Scan for the cell matching the given text and deliver its [X, Y] coordinate at center. 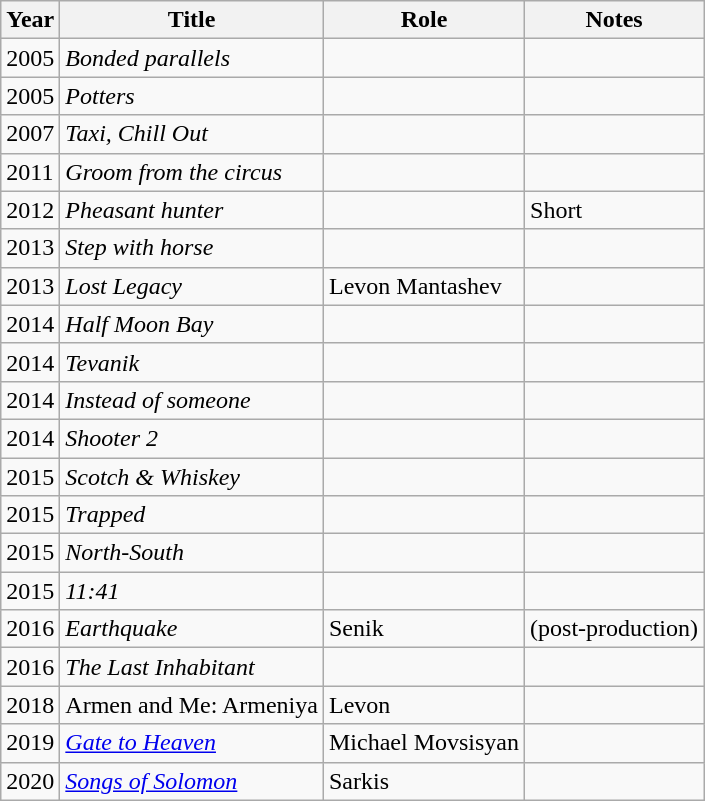
Levon [424, 705]
Levon Mantashev [424, 286]
Trapped [192, 515]
Half Moon Bay [192, 324]
Armen and Me: Armeniya [192, 705]
Bonded parallels [192, 58]
Groom from the circus [192, 172]
(post-production) [614, 629]
Title [192, 20]
Tevanik [192, 362]
2011 [30, 172]
Short [614, 210]
Pheasant hunter [192, 210]
Taxi, Chill Out [192, 134]
2012 [30, 210]
Notes [614, 20]
Senik [424, 629]
Potters [192, 96]
2018 [30, 705]
Gate to Heaven [192, 743]
Michael Movsisyan [424, 743]
Instead of someone [192, 400]
11:41 [192, 591]
Role [424, 20]
Shooter 2 [192, 438]
2019 [30, 743]
Songs of Solomon [192, 781]
Lost Legacy [192, 286]
Earthquake [192, 629]
Year [30, 20]
Sarkis [424, 781]
North-South [192, 553]
Step with horse [192, 248]
2007 [30, 134]
2020 [30, 781]
The Last Inhabitant [192, 667]
Scotch & Whiskey [192, 477]
